Provide the (X, Y) coordinate of the cell's center where the given text is located.  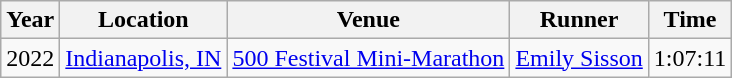
2022 (30, 58)
Time (690, 20)
Location (144, 20)
1:07:11 (690, 58)
Indianapolis, IN (144, 58)
Year (30, 20)
Venue (368, 20)
Runner (579, 20)
Emily Sisson (579, 58)
500 Festival Mini-Marathon (368, 58)
